Scan for the cell matching the given text and deliver its [x, y] coordinate at center. 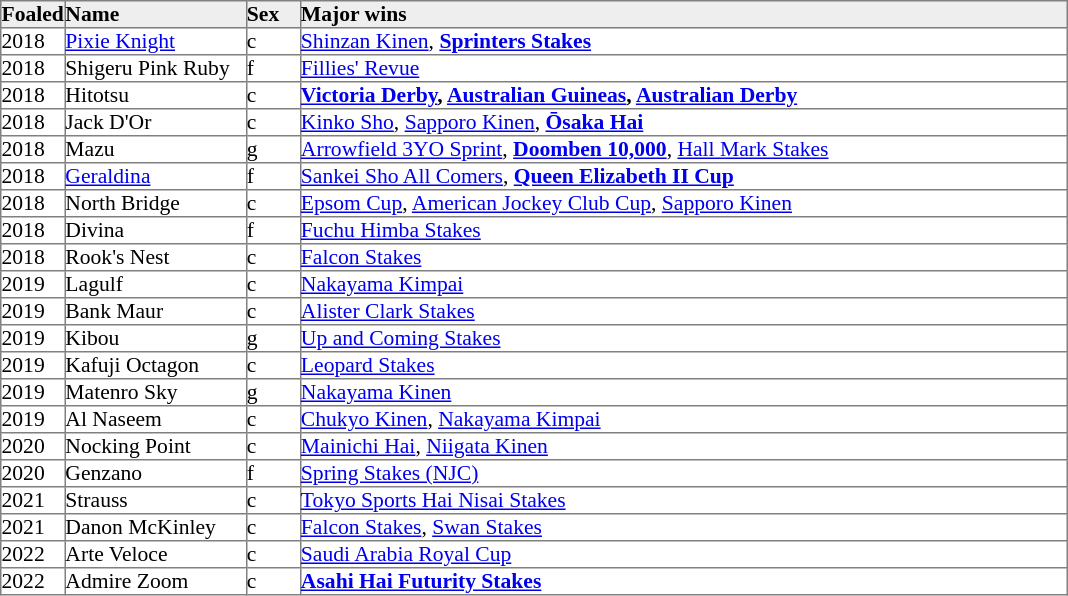
Bank Maur [156, 312]
Geraldina [156, 176]
Shinzan Kinen, Sprinters Stakes [683, 42]
Falcon Stakes, Swan Stakes [683, 528]
Epsom Cup, American Jockey Club Cup, Sapporo Kinen [683, 204]
Asahi Hai Futurity Stakes [683, 582]
North Bridge [156, 204]
Rook's Nest [156, 258]
Mainichi Hai, Niigata Kinen [683, 446]
Spring Stakes (NJC) [683, 474]
Kinko Sho, Sapporo Kinen, Ōsaka Hai [683, 122]
Al Naseem [156, 420]
Shigeru Pink Ruby [156, 68]
Divina [156, 230]
Danon McKinley [156, 528]
Nakayama Kinen [683, 392]
Fillies' Revue [683, 68]
Name [156, 14]
Jack D'Or [156, 122]
Strauss [156, 500]
Mazu [156, 150]
Foaled [33, 14]
Major wins [683, 14]
Pixie Knight [156, 42]
Lagulf [156, 284]
Alister Clark Stakes [683, 312]
Falcon Stakes [683, 258]
Victoria Derby, Australian Guineas, Australian Derby [683, 96]
Admire Zoom [156, 582]
Chukyo Kinen, Nakayama Kimpai [683, 420]
Kafuji Octagon [156, 366]
Kibou [156, 338]
Nocking Point [156, 446]
Up and Coming Stakes [683, 338]
Matenro Sky [156, 392]
Saudi Arabia Royal Cup [683, 554]
Hitotsu [156, 96]
Tokyo Sports Hai Nisai Stakes [683, 500]
Fuchu Himba Stakes [683, 230]
Leopard Stakes [683, 366]
Genzano [156, 474]
Nakayama Kimpai [683, 284]
Arrowfield 3YO Sprint, Doomben 10,000, Hall Mark Stakes [683, 150]
Sex [273, 14]
Arte Veloce [156, 554]
Sankei Sho All Comers, Queen Elizabeth II Cup [683, 176]
